Determine the (X, Y) coordinate at the center of the cell enclosing the given text.  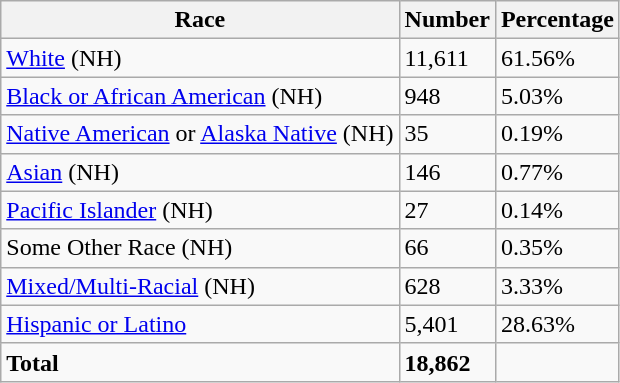
61.56% (557, 58)
Number (447, 20)
Hispanic or Latino (200, 324)
White (NH) (200, 58)
0.14% (557, 210)
5,401 (447, 324)
628 (447, 286)
Asian (NH) (200, 172)
11,611 (447, 58)
Black or African American (NH) (200, 96)
948 (447, 96)
35 (447, 134)
0.35% (557, 248)
Pacific Islander (NH) (200, 210)
27 (447, 210)
28.63% (557, 324)
0.19% (557, 134)
0.77% (557, 172)
Race (200, 20)
18,862 (447, 362)
Total (200, 362)
3.33% (557, 286)
Mixed/Multi-Racial (NH) (200, 286)
Native American or Alaska Native (NH) (200, 134)
146 (447, 172)
5.03% (557, 96)
66 (447, 248)
Percentage (557, 20)
Some Other Race (NH) (200, 248)
